Detect which cell encompasses the target text, then output its [x, y] center coordinate. 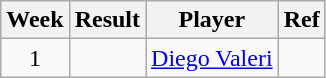
1 [35, 58]
Week [35, 20]
Result [107, 20]
Player [212, 20]
Ref [302, 20]
Diego Valeri [212, 58]
